Return the (x, y) coordinate for the center point of the cell that contains the specified text.  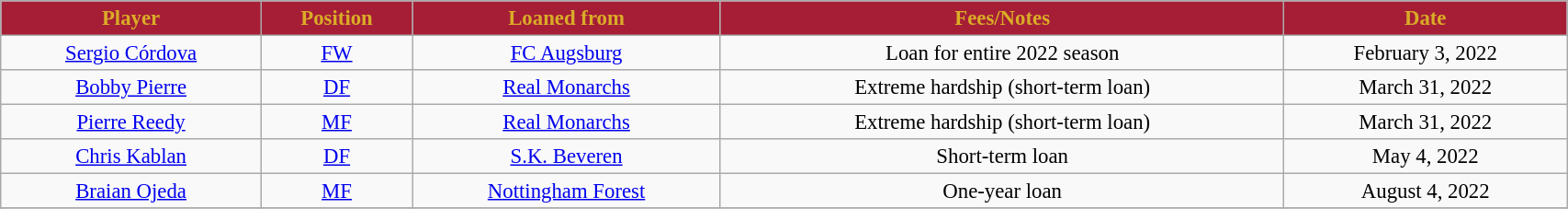
Bobby Pierre (131, 87)
FW (336, 53)
August 4, 2022 (1426, 192)
February 3, 2022 (1426, 53)
May 4, 2022 (1426, 157)
Short-term loan (1001, 157)
Player (131, 18)
Sergio Córdova (131, 53)
Date (1426, 18)
FC Augsburg (567, 53)
Pierre Reedy (131, 122)
One-year loan (1001, 192)
Loaned from (567, 18)
S.K. Beveren (567, 157)
Nottingham Forest (567, 192)
Position (336, 18)
Loan for entire 2022 season (1001, 53)
Fees/Notes (1001, 18)
Chris Kablan (131, 157)
Braian Ojeda (131, 192)
